Return [X, Y] of the center of cell containing provided text 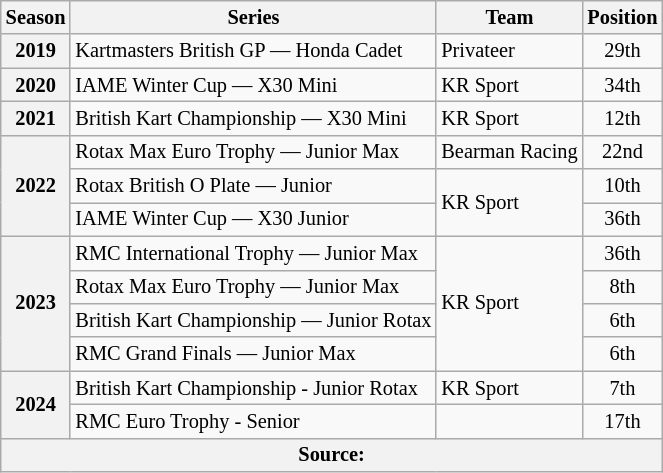
10th [623, 186]
Series [253, 17]
RMC Euro Trophy - Senior [253, 421]
17th [623, 421]
British Kart Championship — Junior Rotax [253, 320]
2022 [36, 186]
2021 [36, 118]
RMC International Trophy — Junior Max [253, 253]
2024 [36, 404]
12th [623, 118]
8th [623, 287]
Source: [332, 455]
Bearman Racing [509, 152]
IAME Winter Cup — X30 Mini [253, 85]
Privateer [509, 51]
2019 [36, 51]
29th [623, 51]
IAME Winter Cup — X30 Junior [253, 219]
British Kart Championship - Junior Rotax [253, 388]
2023 [36, 304]
RMC Grand Finals — Junior Max [253, 354]
Season [36, 17]
Team [509, 17]
British Kart Championship — X30 Mini [253, 118]
7th [623, 388]
34th [623, 85]
Kartmasters British GP — Honda Cadet [253, 51]
22nd [623, 152]
2020 [36, 85]
Position [623, 17]
Rotax British O Plate — Junior [253, 186]
